Capture the cell that displays the provided text and extract its (x, y) central coordinate. 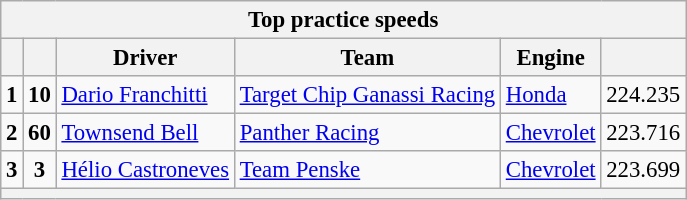
Driver (145, 58)
10 (40, 95)
Townsend Bell (145, 133)
Team Penske (367, 170)
Top practice speeds (344, 20)
Honda (550, 95)
Team (367, 58)
Dario Franchitti (145, 95)
60 (40, 133)
2 (12, 133)
223.716 (644, 133)
223.699 (644, 170)
224.235 (644, 95)
Engine (550, 58)
Target Chip Ganassi Racing (367, 95)
Hélio Castroneves (145, 170)
1 (12, 95)
Panther Racing (367, 133)
